Determine the [x, y] coordinate at the center of the cell enclosing the given text.  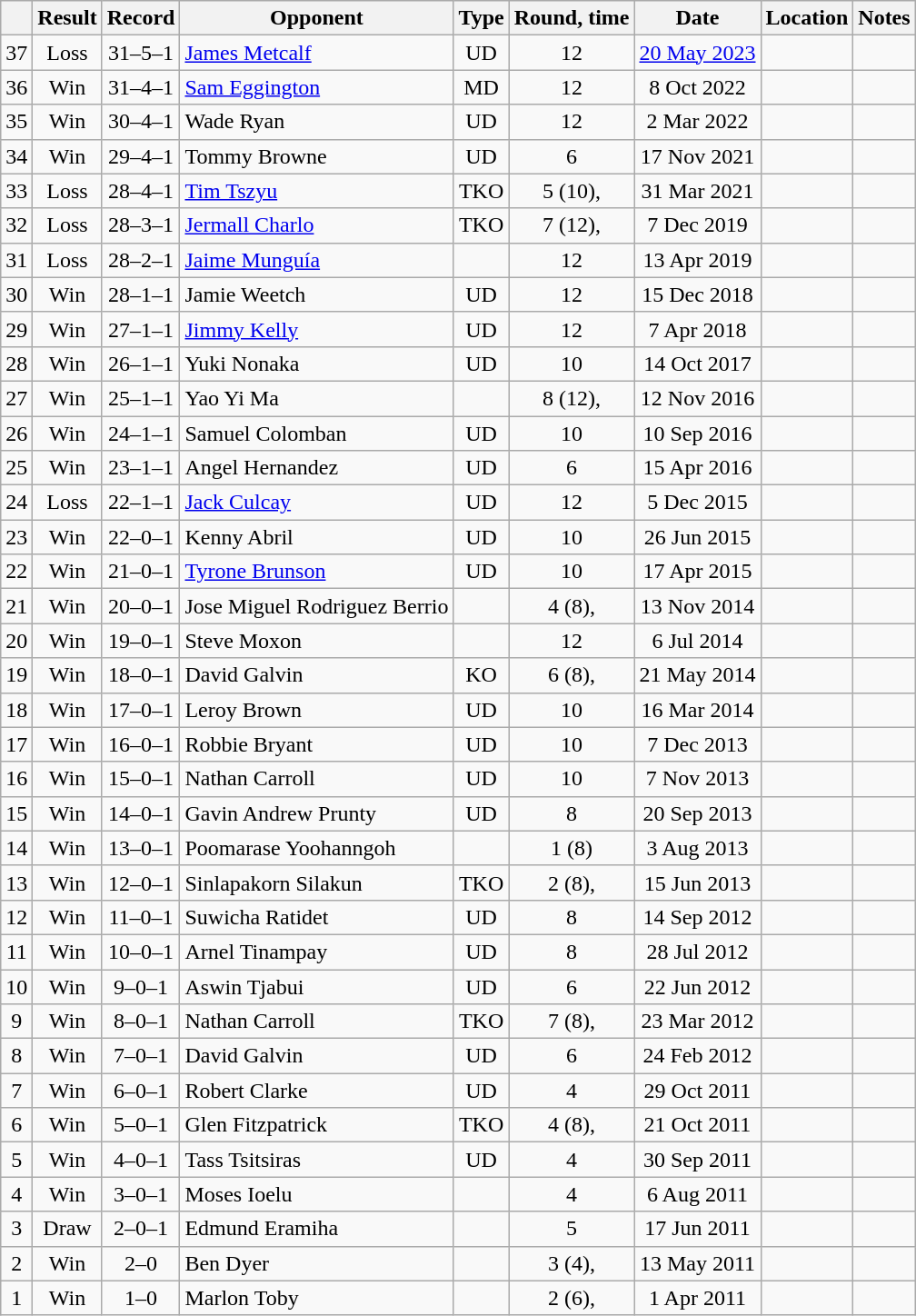
1–0 [141, 1298]
Jermall Charlo [316, 225]
7 [16, 1091]
17–0–1 [141, 710]
21–0–1 [141, 572]
21 May 2014 [698, 675]
30 Sep 2011 [698, 1160]
Type [482, 18]
31–4–1 [141, 87]
2 [16, 1263]
28–4–1 [141, 191]
21 [16, 606]
29 [16, 329]
20 May 2023 [698, 53]
Location [807, 18]
28 [16, 364]
20–0–1 [141, 606]
Sinlapakorn Silakun [316, 882]
12 Nov 2016 [698, 398]
16 [16, 779]
33 [16, 191]
15 Dec 2018 [698, 294]
15 [16, 813]
Jaime Munguía [316, 260]
7 Nov 2013 [698, 779]
4–0–1 [141, 1160]
Edmund Eramiha [316, 1229]
32 [16, 225]
17 [16, 744]
20 [16, 641]
Jose Miguel Rodriguez Berrio [316, 606]
15 Jun 2013 [698, 882]
Angel Hernandez [316, 468]
28–2–1 [141, 260]
31 [16, 260]
11–0–1 [141, 917]
16–0–1 [141, 744]
28–1–1 [141, 294]
Robert Clarke [316, 1091]
26–1–1 [141, 364]
31 Mar 2021 [698, 191]
12–0–1 [141, 882]
Jamie Weetch [316, 294]
8 Oct 2022 [698, 87]
Yuki Nonaka [316, 364]
Sam Eggington [316, 87]
14 [16, 848]
8 (12), [572, 398]
5 Dec 2015 [698, 503]
Tommy Browne [316, 156]
14–0–1 [141, 813]
28–3–1 [141, 225]
Record [141, 18]
34 [16, 156]
24 [16, 503]
1 [16, 1298]
22 [16, 572]
Tim Tszyu [316, 191]
25–1–1 [141, 398]
18 [16, 710]
13 Apr 2019 [698, 260]
24–1–1 [141, 434]
5 (10), [572, 191]
KO [482, 675]
28 Jul 2012 [698, 952]
Result [67, 18]
1 Apr 2011 [698, 1298]
14 Sep 2012 [698, 917]
23 [16, 537]
1 (8) [572, 848]
22 Jun 2012 [698, 986]
27 [16, 398]
Ben Dyer [316, 1263]
15–0–1 [141, 779]
Suwicha Ratidet [316, 917]
Round, time [572, 18]
18–0–1 [141, 675]
10 Sep 2016 [698, 434]
7 Apr 2018 [698, 329]
Yao Yi Ma [316, 398]
9 [16, 1022]
Jimmy Kelly [316, 329]
7 Dec 2019 [698, 225]
23–1–1 [141, 468]
15 Apr 2016 [698, 468]
23 Mar 2012 [698, 1022]
Tass Tsitsiras [316, 1160]
3–0–1 [141, 1194]
Aswin Tjabui [316, 986]
2–0 [141, 1263]
7 (8), [572, 1022]
19–0–1 [141, 641]
7–0–1 [141, 1056]
6 (8), [572, 675]
2–0–1 [141, 1229]
James Metcalf [316, 53]
Tyrone Brunson [316, 572]
Moses Ioelu [316, 1194]
20 Sep 2013 [698, 813]
24 Feb 2012 [698, 1056]
16 Mar 2014 [698, 710]
7 (12), [572, 225]
29 Oct 2011 [698, 1091]
Jack Culcay [316, 503]
37 [16, 53]
Gavin Andrew Prunty [316, 813]
7 Dec 2013 [698, 744]
Opponent [316, 18]
14 Oct 2017 [698, 364]
30–4–1 [141, 122]
Robbie Bryant [316, 744]
Notes [884, 18]
17 Nov 2021 [698, 156]
3 Aug 2013 [698, 848]
2 (8), [572, 882]
35 [16, 122]
6–0–1 [141, 1091]
2 (6), [572, 1298]
13–0–1 [141, 848]
MD [482, 87]
11 [16, 952]
26 [16, 434]
26 Jun 2015 [698, 537]
30 [16, 294]
31–5–1 [141, 53]
5–0–1 [141, 1125]
Kenny Abril [316, 537]
Poomarase Yoohanngoh [316, 848]
Draw [67, 1229]
21 Oct 2011 [698, 1125]
3 [16, 1229]
36 [16, 87]
17 Apr 2015 [698, 572]
Samuel Colomban [316, 434]
22–0–1 [141, 537]
13 May 2011 [698, 1263]
10–0–1 [141, 952]
Leroy Brown [316, 710]
3 (4), [572, 1263]
Marlon Toby [316, 1298]
2 Mar 2022 [698, 122]
25 [16, 468]
29–4–1 [141, 156]
Steve Moxon [316, 641]
6 Aug 2011 [698, 1194]
13 Nov 2014 [698, 606]
9–0–1 [141, 986]
17 Jun 2011 [698, 1229]
27–1–1 [141, 329]
19 [16, 675]
Arnel Tinampay [316, 952]
Date [698, 18]
13 [16, 882]
Wade Ryan [316, 122]
6 Jul 2014 [698, 641]
22–1–1 [141, 503]
8–0–1 [141, 1022]
Glen Fitzpatrick [316, 1125]
